Search for the cell housing the specified text and yield its (X, Y) center coordinate. 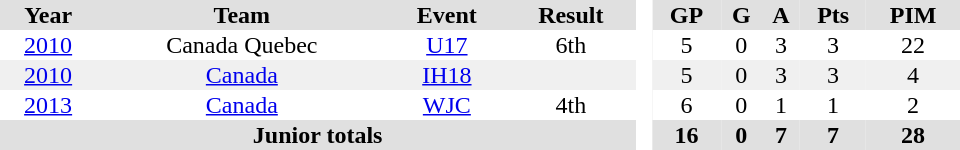
2 (913, 105)
Team (242, 15)
Pts (833, 15)
Junior totals (318, 135)
16 (686, 135)
A (781, 15)
6 (686, 105)
Canada Quebec (242, 45)
4 (913, 75)
IH18 (446, 75)
28 (913, 135)
Result (570, 15)
6th (570, 45)
PIM (913, 15)
Year (48, 15)
Event (446, 15)
U17 (446, 45)
WJC (446, 105)
4th (570, 105)
GP (686, 15)
G (742, 15)
2013 (48, 105)
22 (913, 45)
